From the cell containing the given text, extract its center point as (X, Y) coordinate. 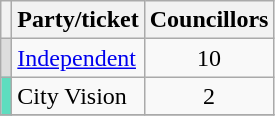
2 (209, 96)
Independent (78, 58)
City Vision (78, 96)
Councillors (209, 20)
10 (209, 58)
Party/ticket (78, 20)
